Provide the [x, y] coordinate of the cell's center where the given text is located.  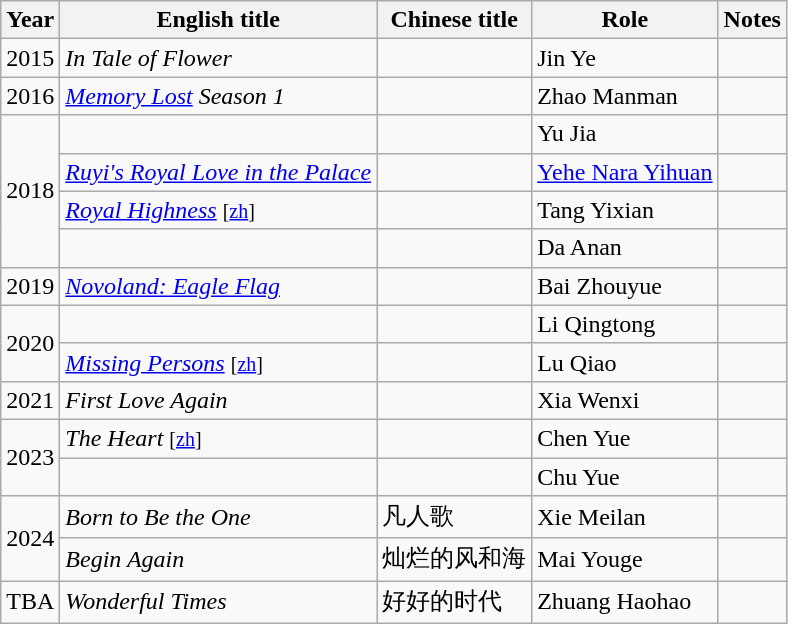
Mai Youge [625, 560]
Xie Meilan [625, 518]
Missing Persons [zh] [218, 362]
Da Anan [625, 248]
Begin Again [218, 560]
Bai Zhouyue [625, 286]
Born to Be the One [218, 518]
English title [218, 20]
2015 [30, 58]
Royal Highness [zh] [218, 210]
Xia Wenxi [625, 400]
Memory Lost Season 1 [218, 96]
Chen Yue [625, 438]
2018 [30, 191]
2016 [30, 96]
In Tale of Flower [218, 58]
Yehe Nara Yihuan [625, 172]
2021 [30, 400]
Wonderful Times [218, 602]
Novoland: Eagle Flag [218, 286]
Jin Ye [625, 58]
2019 [30, 286]
Zhuang Haohao [625, 602]
Lu Qiao [625, 362]
Notes [752, 20]
2024 [30, 538]
凡人歌 [454, 518]
Tang Yixian [625, 210]
Chinese title [454, 20]
2020 [30, 343]
Chu Yue [625, 477]
Yu Jia [625, 134]
Role [625, 20]
灿烂的风和海 [454, 560]
好好的时代 [454, 602]
Li Qingtong [625, 324]
First Love Again [218, 400]
Ruyi's Royal Love in the Palace [218, 172]
Zhao Manman [625, 96]
Year [30, 20]
TBA [30, 602]
The Heart [zh] [218, 438]
2023 [30, 457]
